Find where the given text appears and provide that cell's center as (x, y) coordinate. 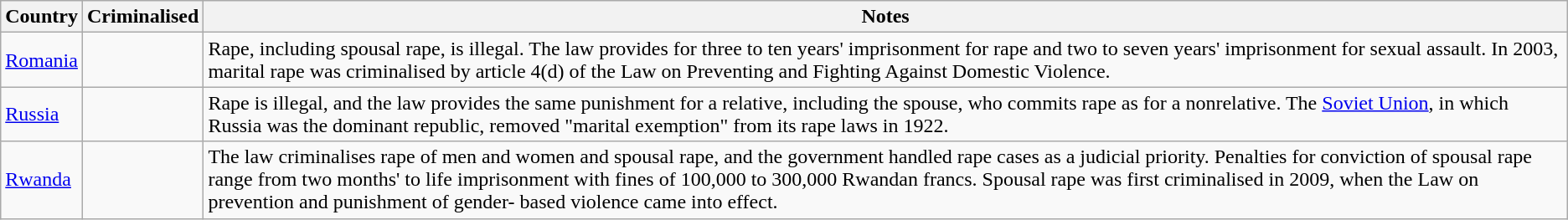
Rwanda (42, 180)
Notes (885, 17)
Romania (42, 60)
Russia (42, 114)
Criminalised (142, 17)
Country (42, 17)
